Return (x, y) of the center of cell containing provided text 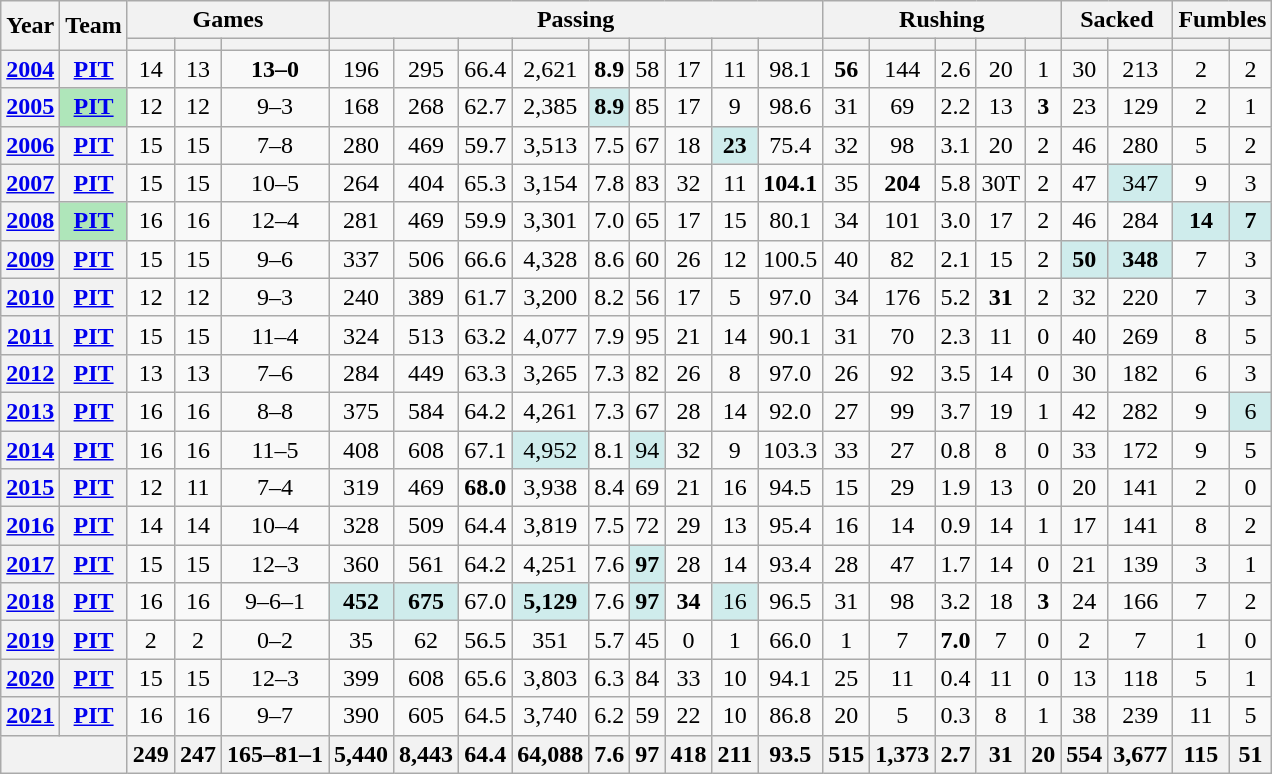
80.1 (790, 221)
7–6 (274, 373)
95 (648, 335)
166 (1140, 602)
554 (1084, 754)
196 (362, 69)
8.1 (610, 449)
67.0 (486, 602)
94.1 (790, 678)
1,373 (902, 754)
2.3 (956, 335)
58 (648, 69)
8.6 (610, 259)
144 (902, 69)
10–5 (274, 183)
101 (902, 221)
2012 (30, 373)
96.5 (790, 602)
98.6 (790, 107)
348 (1140, 259)
63.2 (486, 335)
66.0 (790, 640)
3,740 (550, 716)
94 (648, 449)
5.2 (956, 297)
2005 (30, 107)
3.1 (956, 145)
8,443 (426, 754)
70 (902, 335)
Team (94, 26)
103.3 (790, 449)
22 (688, 716)
65.3 (486, 183)
92.0 (790, 411)
3,301 (550, 221)
2011 (30, 335)
3,513 (550, 145)
25 (846, 678)
3,154 (550, 183)
93.5 (790, 754)
100.5 (790, 259)
65 (648, 221)
19 (1001, 411)
408 (362, 449)
375 (362, 411)
2015 (30, 488)
92 (902, 373)
2017 (30, 564)
4,328 (550, 259)
675 (426, 602)
0.3 (956, 716)
66.6 (486, 259)
282 (1140, 411)
1.9 (956, 488)
561 (426, 564)
72 (648, 526)
204 (902, 183)
99 (902, 411)
337 (362, 259)
30T (1001, 183)
2,385 (550, 107)
Games (228, 20)
3,677 (1140, 754)
2007 (30, 183)
2019 (30, 640)
269 (1140, 335)
360 (362, 564)
7.8 (610, 183)
509 (426, 526)
182 (1140, 373)
404 (426, 183)
281 (362, 221)
213 (1140, 69)
1.7 (956, 564)
240 (362, 297)
172 (1140, 449)
50 (1084, 259)
418 (688, 754)
24 (1084, 602)
6.3 (610, 678)
2006 (30, 145)
84 (648, 678)
90.1 (790, 335)
65.6 (486, 678)
584 (426, 411)
2018 (30, 602)
11–5 (274, 449)
268 (426, 107)
515 (846, 754)
2008 (30, 221)
59.7 (486, 145)
319 (362, 488)
8–8 (274, 411)
211 (735, 754)
264 (362, 183)
98.1 (790, 69)
247 (198, 754)
66.4 (486, 69)
85 (648, 107)
95.4 (790, 526)
75.4 (790, 145)
9–6 (274, 259)
5,440 (362, 754)
2014 (30, 449)
4,261 (550, 411)
9–7 (274, 716)
220 (1140, 297)
Sacked (1117, 20)
351 (550, 640)
2016 (30, 526)
324 (362, 335)
2009 (30, 259)
67.1 (486, 449)
45 (648, 640)
42 (1084, 411)
2.7 (956, 754)
59 (648, 716)
347 (1140, 183)
Fumbles (1222, 20)
61.7 (486, 297)
0–2 (274, 640)
64,088 (550, 754)
2013 (30, 411)
83 (648, 183)
0.8 (956, 449)
2020 (30, 678)
60 (648, 259)
176 (902, 297)
4,077 (550, 335)
38 (1084, 716)
118 (1140, 678)
3,938 (550, 488)
3,819 (550, 526)
0.9 (956, 526)
7.9 (610, 335)
129 (1140, 107)
93.4 (790, 564)
3.0 (956, 221)
6.2 (610, 716)
7–8 (274, 145)
64.5 (486, 716)
10–4 (274, 526)
94.5 (790, 488)
62.7 (486, 107)
0.4 (956, 678)
513 (426, 335)
7–4 (274, 488)
449 (426, 373)
2004 (30, 69)
295 (426, 69)
51 (1250, 754)
59.9 (486, 221)
605 (426, 716)
104.1 (790, 183)
2.6 (956, 69)
5.8 (956, 183)
115 (1201, 754)
506 (426, 259)
5.7 (610, 640)
5,129 (550, 602)
165–81–1 (274, 754)
3.2 (956, 602)
11–4 (274, 335)
2,621 (550, 69)
3.7 (956, 411)
168 (362, 107)
139 (1140, 564)
399 (362, 678)
56.5 (486, 640)
2.2 (956, 107)
389 (426, 297)
2021 (30, 716)
9–6–1 (274, 602)
3.5 (956, 373)
3,200 (550, 297)
63.3 (486, 373)
13–0 (274, 69)
3,803 (550, 678)
4,952 (550, 449)
12–4 (274, 221)
249 (150, 754)
62 (426, 640)
4,251 (550, 564)
2.1 (956, 259)
8.4 (610, 488)
239 (1140, 716)
3,265 (550, 373)
Year (30, 26)
328 (362, 526)
86.8 (790, 716)
8.2 (610, 297)
390 (362, 716)
Rushing (942, 20)
68.0 (486, 488)
2010 (30, 297)
Passing (576, 20)
452 (362, 602)
